Scan for the cell matching the given text and deliver its (X, Y) coordinate at center. 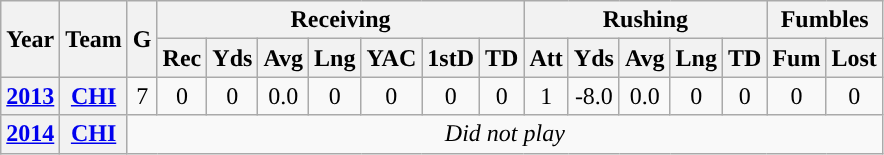
YAC (392, 58)
2013 (30, 96)
Rushing (646, 20)
1 (546, 96)
Lost (854, 58)
Team (94, 39)
Did not play (504, 134)
7 (142, 96)
Year (30, 39)
2014 (30, 134)
Receiving (340, 20)
Fumbles (824, 20)
1stD (451, 58)
G (142, 39)
-8.0 (594, 96)
Fum (796, 58)
Att (546, 58)
Rec (182, 58)
